Detect which cell encompasses the target text, then output its (X, Y) center coordinate. 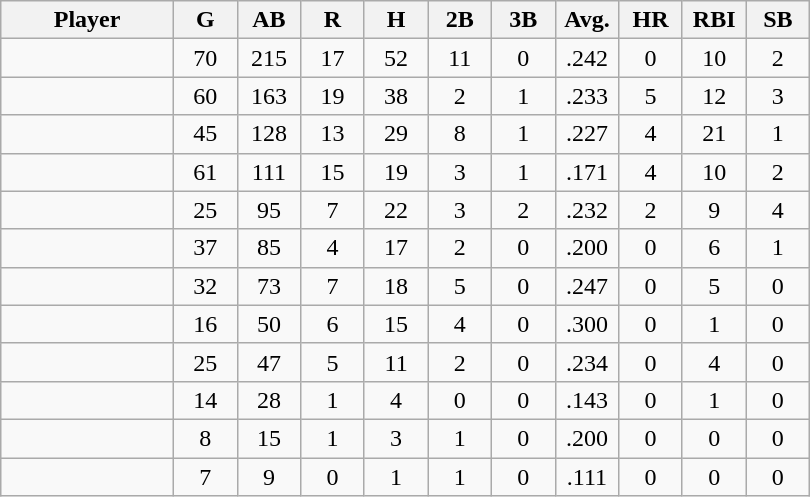
.227 (587, 134)
38 (396, 96)
3B (524, 20)
18 (396, 286)
16 (205, 324)
215 (269, 58)
.234 (587, 362)
R (333, 20)
163 (269, 96)
60 (205, 96)
AB (269, 20)
28 (269, 400)
HR (651, 20)
73 (269, 286)
45 (205, 134)
52 (396, 58)
70 (205, 58)
H (396, 20)
50 (269, 324)
.247 (587, 286)
95 (269, 210)
47 (269, 362)
13 (333, 134)
Avg. (587, 20)
G (205, 20)
21 (714, 134)
22 (396, 210)
61 (205, 172)
29 (396, 134)
Player (88, 20)
.232 (587, 210)
111 (269, 172)
128 (269, 134)
.242 (587, 58)
.300 (587, 324)
RBI (714, 20)
85 (269, 248)
SB (778, 20)
14 (205, 400)
.171 (587, 172)
2B (460, 20)
32 (205, 286)
.233 (587, 96)
.111 (587, 477)
.143 (587, 400)
12 (714, 96)
37 (205, 248)
